Pinpoint the cell where the given text exists, returning its [X, Y] midpoint coordinate. 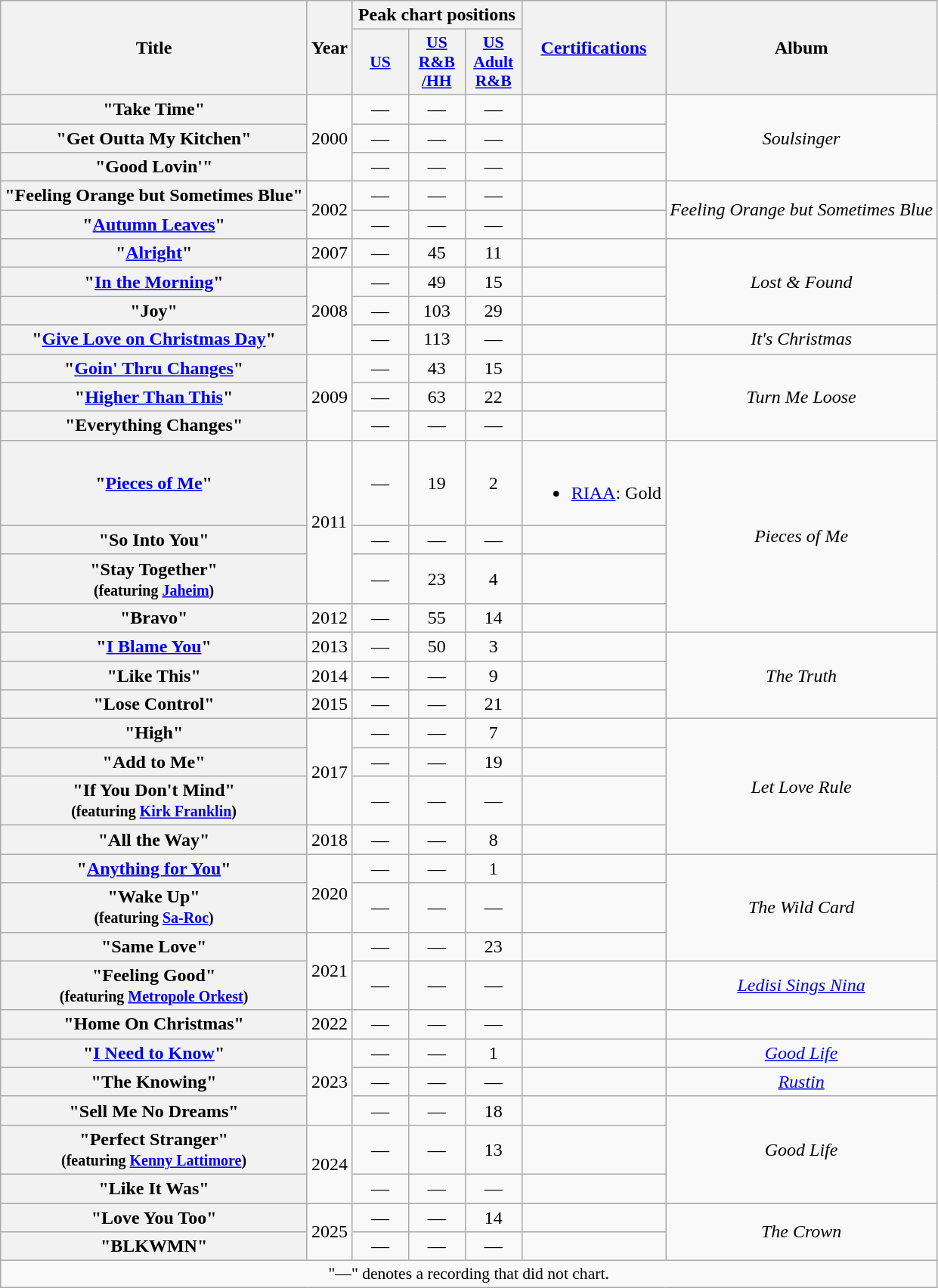
2015 [330, 704]
2007 [330, 253]
"Alright" [154, 253]
2013 [330, 646]
Pieces of Me [801, 536]
103 [437, 311]
"All the Way" [154, 840]
2011 [330, 522]
8 [493, 840]
50 [437, 646]
Peak chart positions [437, 15]
2009 [330, 397]
USR&B/HH [437, 62]
"Add to Me" [154, 762]
Year [330, 48]
"Pieces of Me" [154, 482]
2008 [330, 311]
11 [493, 253]
9 [493, 675]
"Stay Together"(featuring Jaheim) [154, 579]
RIAA: Gold [593, 482]
"Like It Was" [154, 1188]
Lost & Found [801, 282]
The Crown [801, 1232]
"BLKWMN" [154, 1246]
"High" [154, 733]
"I Need to Know" [154, 1053]
2022 [330, 1024]
"Feeling Orange but Sometimes Blue" [154, 196]
18 [493, 1110]
21 [493, 704]
2017 [330, 772]
22 [493, 397]
49 [437, 282]
7 [493, 733]
Ledisi Sings Nina [801, 986]
It's Christmas [801, 339]
43 [437, 368]
"The Knowing" [154, 1082]
55 [437, 618]
"Autumn Leaves" [154, 224]
4 [493, 579]
"Good Lovin'" [154, 167]
2021 [330, 971]
USAdult R&B [493, 62]
"Goin' Thru Changes" [154, 368]
Turn Me Loose [801, 397]
Album [801, 48]
"Lose Control" [154, 704]
"In the Morning" [154, 282]
"Like This" [154, 675]
63 [437, 397]
2023 [330, 1082]
"Give Love on Christmas Day" [154, 339]
2 [493, 482]
The Wild Card [801, 907]
2002 [330, 210]
Feeling Orange but Sometimes Blue [801, 210]
"—" denotes a recording that did not chart. [469, 1274]
45 [437, 253]
"Feeling Good"(featuring Metropole Orkest) [154, 986]
2012 [330, 618]
"Everything Changes" [154, 426]
"Get Outta My Kitchen" [154, 138]
"I Blame You" [154, 646]
"Joy" [154, 311]
"Love You Too" [154, 1218]
Let Love Rule [801, 786]
"Home On Christmas" [154, 1024]
"Same Love" [154, 946]
"If You Don't Mind"(featuring Kirk Franklin) [154, 801]
29 [493, 311]
3 [493, 646]
"Higher Than This" [154, 397]
Soulsinger [801, 138]
113 [437, 339]
Title [154, 48]
13 [493, 1149]
"Sell Me No Dreams" [154, 1110]
"Wake Up"(featuring Sa-Roc) [154, 907]
"Perfect Stranger"(featuring Kenny Lattimore) [154, 1149]
Rustin [801, 1082]
The Truth [801, 675]
Certifications [593, 48]
2020 [330, 893]
US [379, 62]
"So Into You" [154, 540]
2018 [330, 840]
2024 [330, 1164]
2000 [330, 138]
"Anything for You" [154, 868]
"Take Time" [154, 109]
2014 [330, 675]
"Bravo" [154, 618]
2025 [330, 1232]
